Scan for the cell matching the given text and deliver its (x, y) coordinate at center. 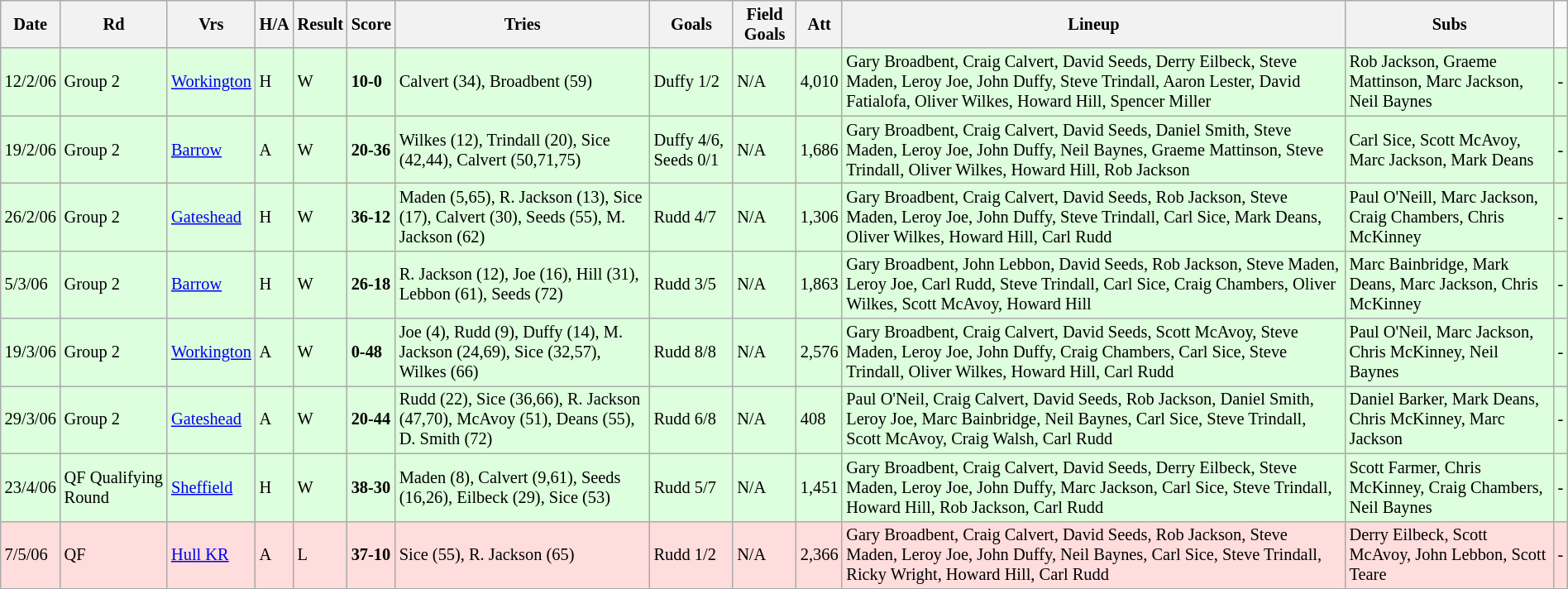
Daniel Barker, Mark Deans, Chris McKinney, Marc Jackson (1450, 419)
Joe (4), Rudd (9), Duffy (14), M. Jackson (24,69), Sice (32,57), Wilkes (66) (523, 352)
QF Qualifying Round (114, 487)
Maden (8), Calvert (9,61), Seeds (16,26), Eilbeck (29), Sice (53) (523, 487)
19/2/06 (31, 150)
Field Goals (764, 24)
2,576 (820, 352)
Hull KR (212, 555)
Maden (5,65), R. Jackson (13), Sice (17), Calvert (30), Seeds (55), M. Jackson (62) (523, 217)
20-36 (371, 150)
29/3/06 (31, 419)
20-44 (371, 419)
Duffy 1/2 (691, 82)
Rudd (22), Sice (36,66), R. Jackson (47,70), McAvoy (51), Deans (55), D. Smith (72) (523, 419)
Subs (1450, 24)
1,863 (820, 285)
Rob Jackson, Graeme Mattinson, Marc Jackson, Neil Baynes (1450, 82)
Date (31, 24)
Vrs (212, 24)
Rudd 4/7 (691, 217)
23/4/06 (31, 487)
Goals (691, 24)
19/3/06 (31, 352)
Calvert (34), Broadbent (59) (523, 82)
H/A (275, 24)
0-48 (371, 352)
26-18 (371, 285)
7/5/06 (31, 555)
Wilkes (12), Trindall (20), Sice (42,44), Calvert (50,71,75) (523, 150)
1,451 (820, 487)
26/2/06 (31, 217)
Rudd 1/2 (691, 555)
Att (820, 24)
Rudd 5/7 (691, 487)
2,366 (820, 555)
Sheffield (212, 487)
Scott Farmer, Chris McKinney, Craig Chambers, Neil Baynes (1450, 487)
Carl Sice, Scott McAvoy, Marc Jackson, Mark Deans (1450, 150)
Tries (523, 24)
Derry Eilbeck, Scott McAvoy, John Lebbon, Scott Teare (1450, 555)
1,686 (820, 150)
1,306 (820, 217)
Duffy 4/6, Seeds 0/1 (691, 150)
Rudd 3/5 (691, 285)
5/3/06 (31, 285)
R. Jackson (12), Joe (16), Hill (31), Lebbon (61), Seeds (72) (523, 285)
Rd (114, 24)
Sice (55), R. Jackson (65) (523, 555)
408 (820, 419)
L (321, 555)
36-12 (371, 217)
Paul O'Neill, Marc Jackson, Craig Chambers, Chris McKinney (1450, 217)
12/2/06 (31, 82)
38-30 (371, 487)
QF (114, 555)
Paul O'Neil, Marc Jackson, Chris McKinney, Neil Baynes (1450, 352)
Result (321, 24)
Lineup (1093, 24)
4,010 (820, 82)
Rudd 8/8 (691, 352)
10-0 (371, 82)
Marc Bainbridge, Mark Deans, Marc Jackson, Chris McKinney (1450, 285)
Rudd 6/8 (691, 419)
37-10 (371, 555)
Score (371, 24)
